Output the (X, Y) coordinate of the center of the cell containing the given text.  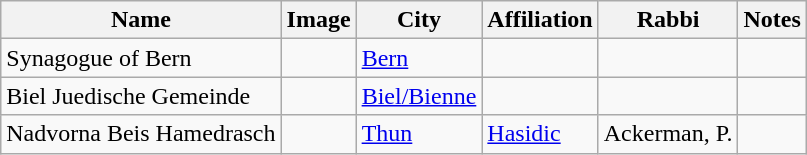
Nadvorna Beis Hamedrasch (141, 134)
Biel/Bienne (419, 96)
Bern (419, 58)
Biel Juedische Gemeinde (141, 96)
Notes (772, 20)
Ackerman, P. (668, 134)
Synagogue of Bern (141, 58)
Hasidic (540, 134)
Rabbi (668, 20)
Image (318, 20)
Thun (419, 134)
Affiliation (540, 20)
Name (141, 20)
City (419, 20)
